Identify which cell holds the provided text, then report its [x, y] central coordinate. 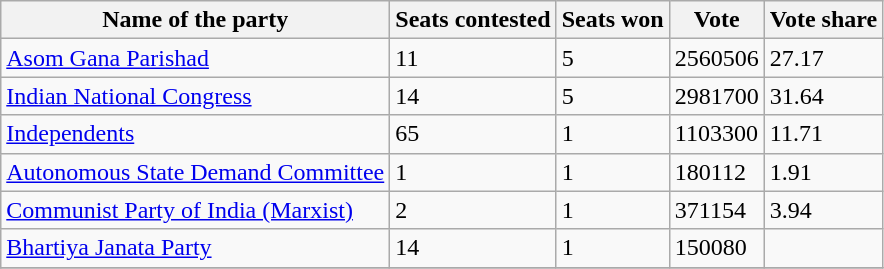
2981700 [716, 96]
150080 [716, 248]
11 [473, 58]
1.91 [823, 172]
2 [473, 210]
Autonomous State Demand Committee [196, 172]
Vote [716, 20]
65 [473, 134]
3.94 [823, 210]
Seats contested [473, 20]
Bhartiya Janata Party [196, 248]
371154 [716, 210]
2560506 [716, 58]
Seats won [612, 20]
31.64 [823, 96]
Asom Gana Parishad [196, 58]
Communist Party of India (Marxist) [196, 210]
11.71 [823, 134]
1103300 [716, 134]
Indian National Congress [196, 96]
Vote share [823, 20]
27.17 [823, 58]
Independents [196, 134]
Name of the party [196, 20]
180112 [716, 172]
